Search for the cell housing the specified text and yield its [x, y] center coordinate. 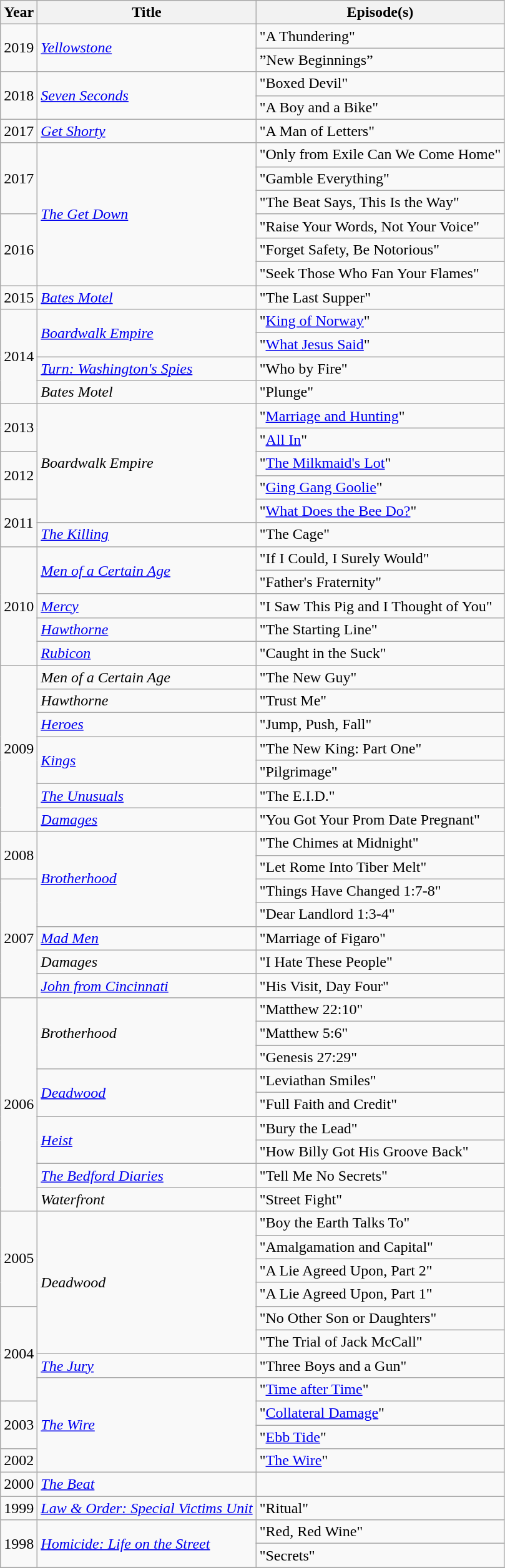
Mercy [147, 606]
John from Cincinnati [147, 985]
"A Thundering" [380, 36]
2008 [19, 855]
"If I Could, I Surely Would" [380, 558]
Year [19, 12]
"King of Norway" [380, 321]
Yellowstone [147, 48]
"A Lie Agreed Upon, Part 2" [380, 1270]
”New Beginnings” [380, 60]
"Ging Gang Goolie" [380, 487]
"Only from Exile Can We Come Home" [380, 155]
"Bury the Lead" [380, 1128]
"Caught in the Suck" [380, 653]
2016 [19, 249]
2009 [19, 748]
"The New King: Part One" [380, 748]
Homicide: Life on the Street [147, 1544]
2012 [19, 475]
"Raise Your Words, Not Your Voice" [380, 226]
"What Does the Bee Do?" [380, 511]
1998 [19, 1544]
2015 [19, 298]
"The Trial of Jack McCall" [380, 1342]
2004 [19, 1353]
"Who by Fire" [380, 369]
"You Got Your Prom Date Pregnant" [380, 820]
"Red, Red Wine" [380, 1532]
"Full Faith and Credit" [380, 1105]
2019 [19, 48]
"Boy the Earth Talks To" [380, 1223]
Rubicon [147, 653]
The Get Down [147, 214]
"Leviathan Smiles" [380, 1081]
"Let Rome Into Tiber Melt" [380, 867]
"A Lie Agreed Upon, Part 1" [380, 1294]
"Boxed Devil" [380, 84]
Heroes [147, 725]
2005 [19, 1259]
"Plunge" [380, 392]
"Things Have Changed 1:7-8" [380, 891]
"Dear Landlord 1:3-4" [380, 914]
"A Boy and a Bike" [380, 107]
Get Shorty [147, 131]
"Genesis 27:29" [380, 1057]
"The New Guy" [380, 677]
Title [147, 12]
"Three Boys and a Gun" [380, 1365]
"The Wire" [380, 1461]
"The E.I.D." [380, 796]
2006 [19, 1104]
The Killing [147, 535]
"Street Fight" [380, 1199]
"Jump, Push, Fall" [380, 725]
"Tell Me No Secrets" [380, 1176]
"Ebb Tide" [380, 1436]
"All In" [380, 440]
"Gamble Everything" [380, 178]
"The Starting Line" [380, 629]
Waterfront [147, 1199]
"Secrets" [380, 1556]
"Seek Those Who Fan Your Flames" [380, 273]
The Beat [147, 1484]
"Matthew 5:6" [380, 1033]
2003 [19, 1425]
Seven Seconds [147, 95]
"The Last Supper" [380, 298]
2007 [19, 938]
"Time after Time" [380, 1389]
2002 [19, 1461]
Episode(s) [380, 12]
"The Beat Says, This Is the Way" [380, 202]
"Ritual" [380, 1508]
"How Billy Got His Groove Back" [380, 1152]
"Trust Me" [380, 701]
Law & Order: Special Victims Unit [147, 1508]
"I Hate These People" [380, 962]
The Wire [147, 1425]
The Jury [147, 1365]
"Amalgamation and Capital" [380, 1247]
"No Other Son or Daughters" [380, 1318]
"Collateral Damage" [380, 1413]
Mad Men [147, 938]
Heist [147, 1140]
"Father's Fraternity" [380, 582]
"Marriage and Hunting" [380, 416]
Kings [147, 760]
"Matthew 22:10" [380, 1009]
2018 [19, 95]
2010 [19, 606]
"I Saw This Pig and I Thought of You" [380, 606]
"His Visit, Day Four" [380, 985]
"The Cage" [380, 535]
"Pilgrimage" [380, 772]
The Bedford Diaries [147, 1176]
1999 [19, 1508]
The Unusuals [147, 796]
2013 [19, 428]
"A Man of Letters" [380, 131]
2000 [19, 1484]
"The Chimes at Midnight" [380, 843]
2011 [19, 523]
"What Jesus Said" [380, 345]
Turn: Washington's Spies [147, 369]
2014 [19, 357]
"Marriage of Figaro" [380, 938]
"The Milkmaid's Lot" [380, 463]
"Forget Safety, Be Notorious" [380, 249]
